Provide the (X, Y) coordinate of the cell's center where the given text is located.  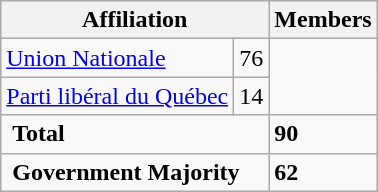
Members (323, 20)
Total (135, 134)
14 (252, 96)
76 (252, 58)
90 (323, 134)
Union Nationale (118, 58)
Government Majority (135, 172)
Parti libéral du Québec (118, 96)
Affiliation (135, 20)
62 (323, 172)
